Scan for the cell matching the given text and deliver its (x, y) coordinate at center. 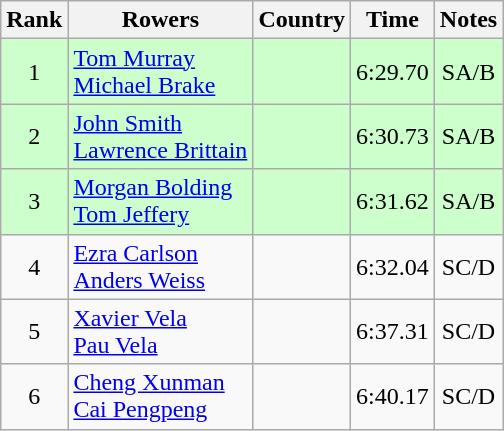
Tom MurrayMichael Brake (160, 72)
3 (34, 202)
John SmithLawrence Brittain (160, 136)
6:29.70 (393, 72)
Rank (34, 20)
Xavier VelaPau Vela (160, 332)
Cheng XunmanCai Pengpeng (160, 396)
Ezra CarlsonAnders Weiss (160, 266)
6:31.62 (393, 202)
6 (34, 396)
2 (34, 136)
Notes (468, 20)
Time (393, 20)
5 (34, 332)
Morgan BoldingTom Jeffery (160, 202)
Country (302, 20)
6:32.04 (393, 266)
1 (34, 72)
Rowers (160, 20)
6:40.17 (393, 396)
6:37.31 (393, 332)
4 (34, 266)
6:30.73 (393, 136)
